Return [x, y] of the center of cell containing provided text 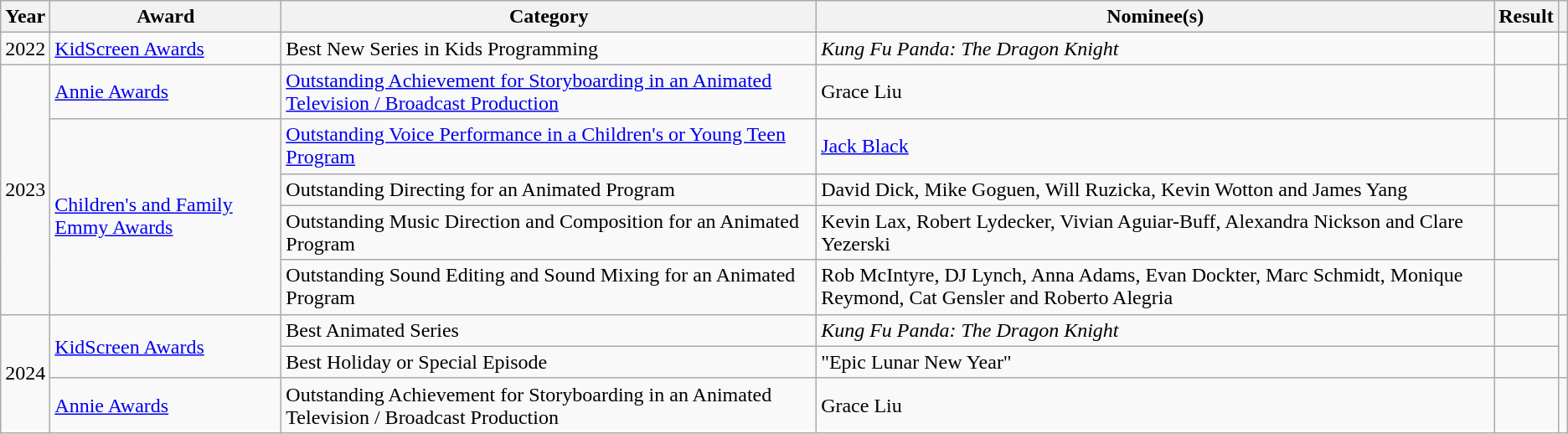
Best Holiday or Special Episode [549, 362]
2023 [25, 189]
Outstanding Music Direction and Composition for an Animated Program [549, 233]
Children's and Family Emmy Awards [166, 216]
Best Animated Series [549, 330]
2024 [25, 374]
Outstanding Sound Editing and Sound Mixing for an Animated Program [549, 287]
Nominee(s) [1156, 17]
2022 [25, 49]
Year [25, 17]
"Epic Lunar New Year" [1156, 362]
Category [549, 17]
Award [166, 17]
David Dick, Mike Goguen, Will Ruzicka, Kevin Wotton and James Yang [1156, 189]
Result [1526, 17]
Best New Series in Kids Programming [549, 49]
Jack Black [1156, 146]
Outstanding Voice Performance in a Children's or Young Teen Program [549, 146]
Kevin Lax, Robert Lydecker, Vivian Aguiar-Buff, Alexandra Nickson and Clare Yezerski [1156, 233]
Rob McIntyre, DJ Lynch, Anna Adams, Evan Dockter, Marc Schmidt, Monique Reymond, Cat Gensler and Roberto Alegria [1156, 287]
Outstanding Directing for an Animated Program [549, 189]
